Return the (X, Y) coordinate for the center point of the cell that contains the specified text.  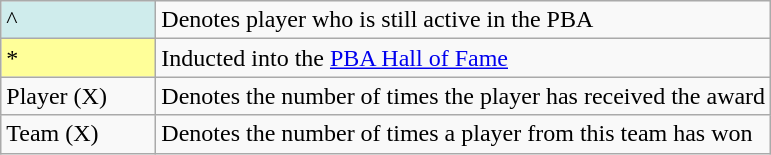
Denotes player who is still active in the PBA (464, 20)
* (78, 58)
Player (X) (78, 96)
Inducted into the PBA Hall of Fame (464, 58)
Denotes the number of times a player from this team has won (464, 134)
^ (78, 20)
Team (X) (78, 134)
Denotes the number of times the player has received the award (464, 96)
